Scan for the cell matching the given text and deliver its [X, Y] coordinate at center. 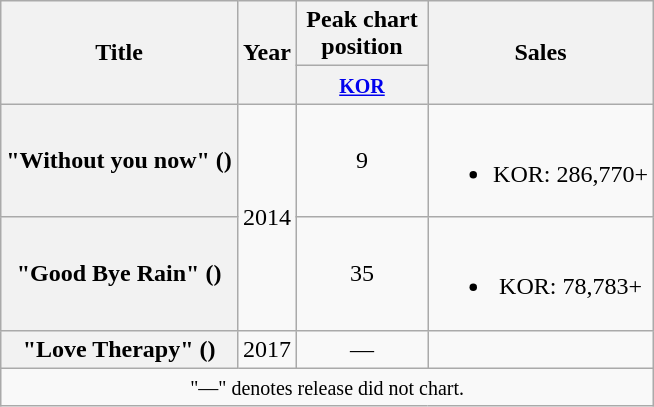
"Love Therapy" () [120, 349]
"—" denotes release did not chart. [328, 387]
— [362, 349]
9 [362, 160]
Peak chart position [362, 34]
2014 [266, 217]
"Without you now" () [120, 160]
Year [266, 52]
KOR [362, 85]
KOR: 286,770+ [541, 160]
2017 [266, 349]
35 [362, 274]
"Good Bye Rain" () [120, 274]
Title [120, 52]
Sales [541, 52]
KOR: 78,783+ [541, 274]
